Return the (x, y) coordinate for the center point of the cell that contains the specified text.  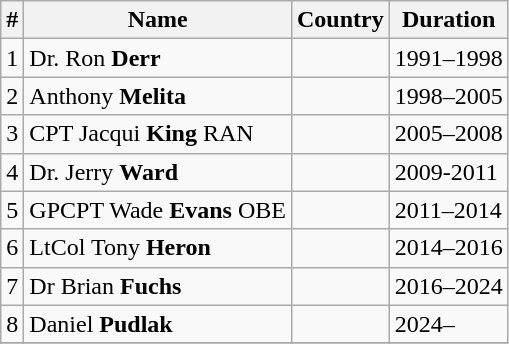
1991–1998 (448, 58)
Dr Brian Fuchs (158, 286)
1 (12, 58)
2011–2014 (448, 210)
2024– (448, 324)
Country (340, 20)
7 (12, 286)
GPCPT Wade Evans OBE (158, 210)
2 (12, 96)
4 (12, 172)
5 (12, 210)
Dr. Ron Derr (158, 58)
2009-2011 (448, 172)
Anthony Melita (158, 96)
2016–2024 (448, 286)
Dr. Jerry Ward (158, 172)
CPT Jacqui King RAN (158, 134)
# (12, 20)
6 (12, 248)
3 (12, 134)
8 (12, 324)
2014–2016 (448, 248)
LtCol Tony Heron (158, 248)
Name (158, 20)
1998–2005 (448, 96)
2005–2008 (448, 134)
Duration (448, 20)
Daniel Pudlak (158, 324)
